Locate the cell with the specified text and output its (x, y) center coordinate. 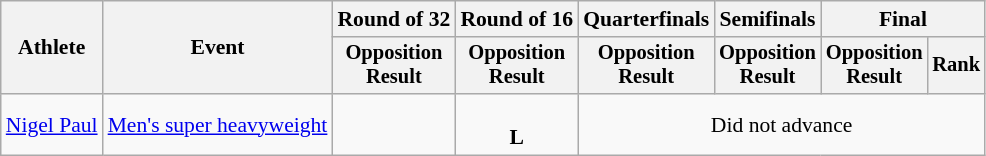
Did not advance (782, 124)
Athlete (52, 48)
Round of 16 (516, 19)
Men's super heavyweight (218, 124)
Round of 32 (394, 19)
Nigel Paul (52, 124)
Semifinals (768, 19)
Event (218, 48)
Quarterfinals (646, 19)
L (516, 124)
Rank (956, 66)
Final (903, 19)
